Find where the given text appears and provide that cell's center as (x, y) coordinate. 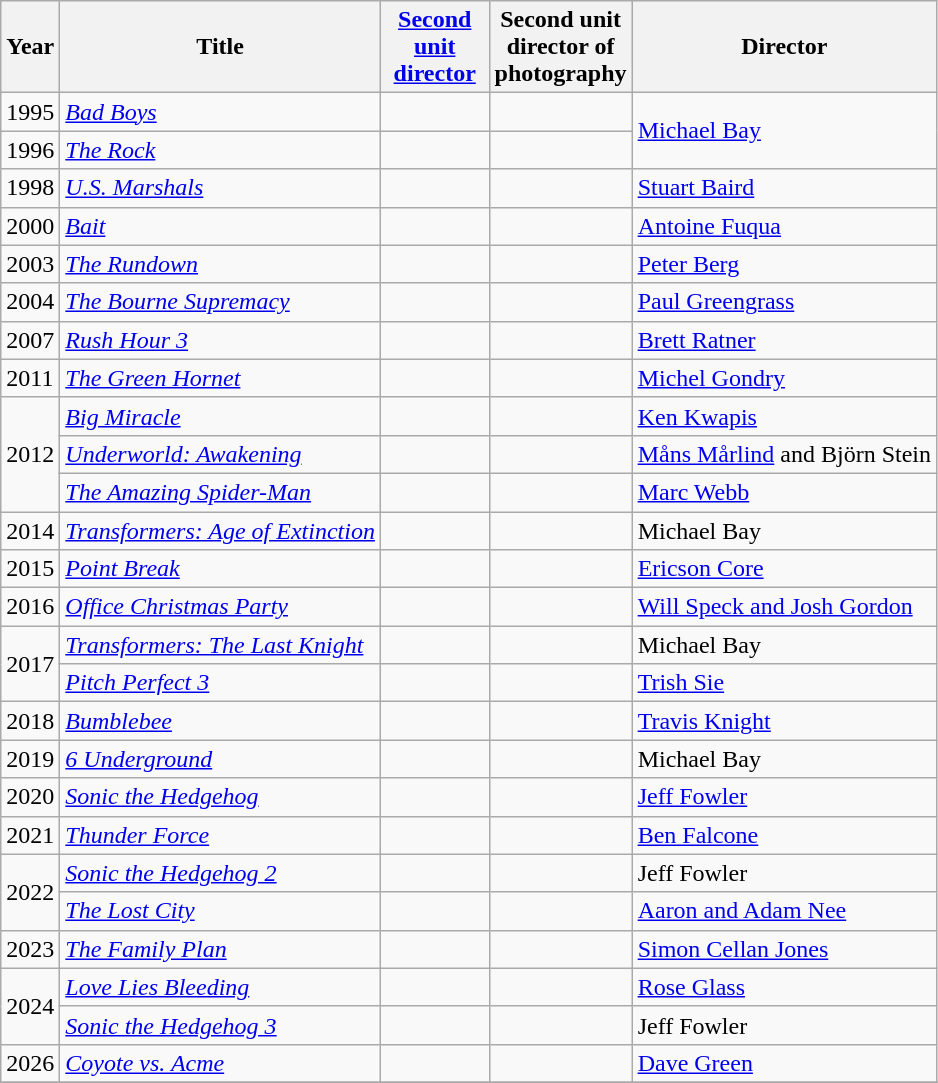
Transformers: The Last Knight (220, 645)
2004 (30, 302)
Sonic the Hedgehog 2 (220, 873)
Ericson Core (784, 569)
U.S. Marshals (220, 188)
Rush Hour 3 (220, 340)
Underworld: Awakening (220, 454)
Simon Cellan Jones (784, 949)
2017 (30, 664)
2018 (30, 721)
The Bourne Supremacy (220, 302)
Ken Kwapis (784, 416)
The Rundown (220, 264)
Coyote vs. Acme (220, 1063)
2022 (30, 892)
Dave Green (784, 1063)
2003 (30, 264)
The Lost City (220, 911)
Second unit director (434, 47)
Aaron and Adam Nee (784, 911)
The Amazing Spider-Man (220, 492)
Big Miracle (220, 416)
Trish Sie (784, 683)
2023 (30, 949)
The Rock (220, 150)
Love Lies Bleeding (220, 987)
Michel Gondry (784, 378)
Bad Boys (220, 112)
1995 (30, 112)
2007 (30, 340)
Second unit director of photography (560, 47)
Thunder Force (220, 835)
Pitch Perfect 3 (220, 683)
2016 (30, 607)
2012 (30, 454)
Marc Webb (784, 492)
Bait (220, 226)
2014 (30, 531)
Sonic the Hedgehog (220, 797)
Title (220, 47)
Transformers: Age of Extinction (220, 531)
6 Underground (220, 759)
1996 (30, 150)
Year (30, 47)
Sonic the Hedgehog 3 (220, 1025)
2026 (30, 1063)
Brett Ratner (784, 340)
Rose Glass (784, 987)
2019 (30, 759)
The Family Plan (220, 949)
Bumblebee (220, 721)
1998 (30, 188)
Office Christmas Party (220, 607)
Peter Berg (784, 264)
2024 (30, 1006)
Travis Knight (784, 721)
The Green Hornet (220, 378)
2020 (30, 797)
2011 (30, 378)
Will Speck and Josh Gordon (784, 607)
Antoine Fuqua (784, 226)
2015 (30, 569)
2021 (30, 835)
Director (784, 47)
Ben Falcone (784, 835)
2000 (30, 226)
Stuart Baird (784, 188)
Paul Greengrass (784, 302)
Point Break (220, 569)
Måns Mårlind and Björn Stein (784, 454)
